Capture the cell that displays the provided text and extract its [x, y] central coordinate. 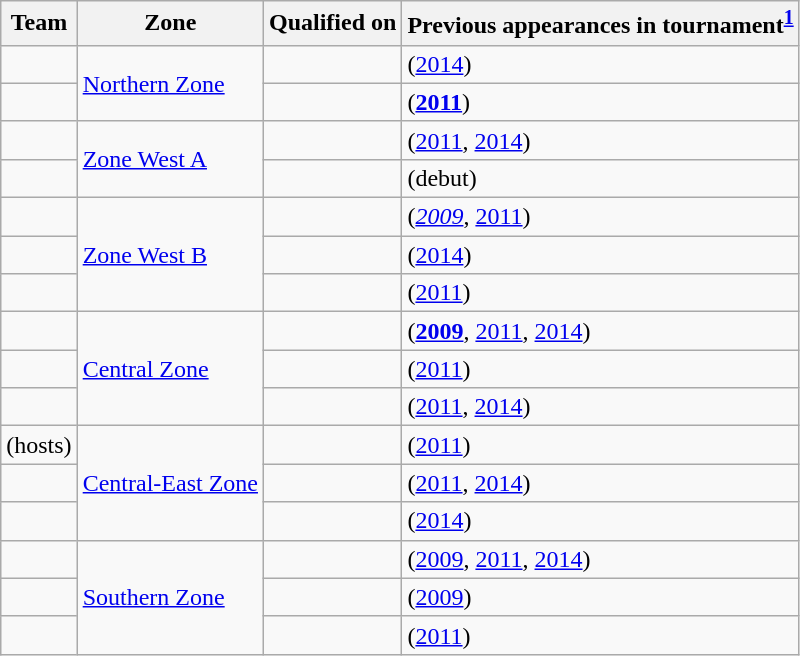
(hosts) [39, 445]
Zone West A [170, 159]
Zone [170, 24]
Northern Zone [170, 83]
Zone West B [170, 255]
(debut) [600, 178]
(2009, 2011) [600, 217]
Southern Zone [170, 597]
Previous appearances in tournament1 [600, 24]
Qualified on [332, 24]
(2009) [600, 597]
Central Zone [170, 369]
Central-East Zone [170, 483]
Team [39, 24]
